Provide the (X, Y) coordinate of the cell's center where the given text is located.  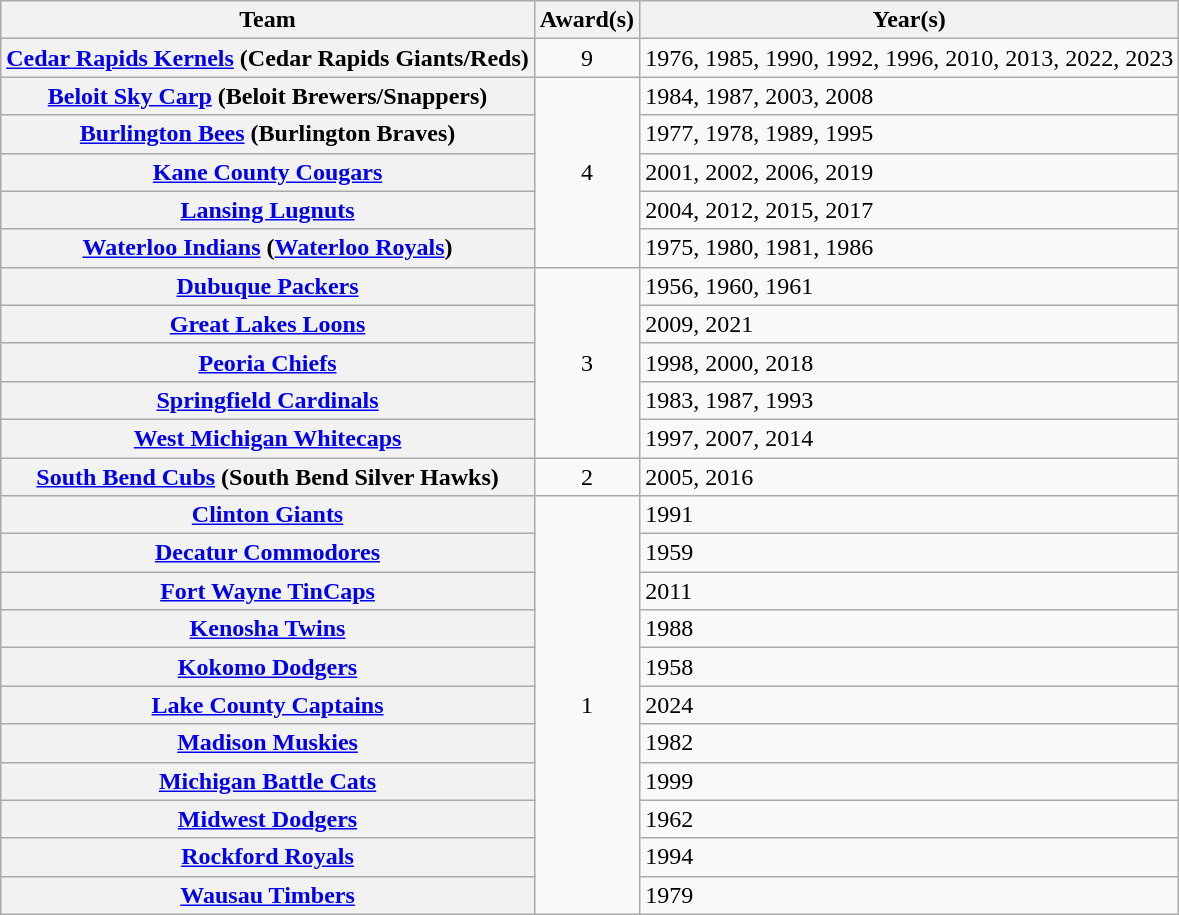
1999 (910, 781)
4 (586, 172)
1991 (910, 515)
2004, 2012, 2015, 2017 (910, 210)
1977, 1978, 1989, 1995 (910, 134)
Wausau Timbers (268, 895)
Clinton Giants (268, 515)
1 (586, 706)
2009, 2021 (910, 324)
1982 (910, 743)
Kane County Cougars (268, 172)
Great Lakes Loons (268, 324)
Award(s) (586, 20)
Peoria Chiefs (268, 362)
Michigan Battle Cats (268, 781)
2 (586, 477)
1976, 1985, 1990, 1992, 1996, 2010, 2013, 2022, 2023 (910, 58)
1994 (910, 857)
Midwest Dodgers (268, 819)
3 (586, 362)
2005, 2016 (910, 477)
Dubuque Packers (268, 286)
1959 (910, 553)
1962 (910, 819)
1984, 1987, 2003, 2008 (910, 96)
Waterloo Indians (Waterloo Royals) (268, 248)
Kokomo Dodgers (268, 667)
1988 (910, 629)
1997, 2007, 2014 (910, 438)
Team (268, 20)
South Bend Cubs (South Bend Silver Hawks) (268, 477)
2001, 2002, 2006, 2019 (910, 172)
Lake County Captains (268, 705)
Springfield Cardinals (268, 400)
1998, 2000, 2018 (910, 362)
1958 (910, 667)
2024 (910, 705)
Decatur Commodores (268, 553)
West Michigan Whitecaps (268, 438)
Madison Muskies (268, 743)
Cedar Rapids Kernels (Cedar Rapids Giants/Reds) (268, 58)
2011 (910, 591)
1983, 1987, 1993 (910, 400)
Lansing Lugnuts (268, 210)
Rockford Royals (268, 857)
1956, 1960, 1961 (910, 286)
9 (586, 58)
Beloit Sky Carp (Beloit Brewers/Snappers) (268, 96)
Kenosha Twins (268, 629)
Burlington Bees (Burlington Braves) (268, 134)
Year(s) (910, 20)
1979 (910, 895)
1975, 1980, 1981, 1986 (910, 248)
Fort Wayne TinCaps (268, 591)
